Identify which cell holds the provided text, then report its [X, Y] central coordinate. 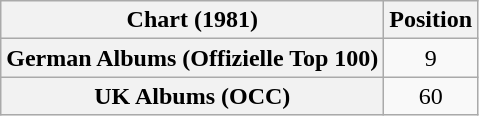
UK Albums (OCC) [192, 96]
Position [431, 20]
9 [431, 58]
60 [431, 96]
Chart (1981) [192, 20]
German Albums (Offizielle Top 100) [192, 58]
